Locate the cell with the specified text and output its (X, Y) center coordinate. 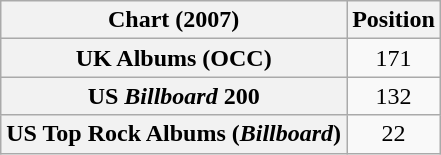
Chart (2007) (174, 20)
US Billboard 200 (174, 96)
US Top Rock Albums (Billboard) (174, 134)
132 (394, 96)
Position (394, 20)
UK Albums (OCC) (174, 58)
171 (394, 58)
22 (394, 134)
